Scan for the cell matching the given text and deliver its (x, y) coordinate at center. 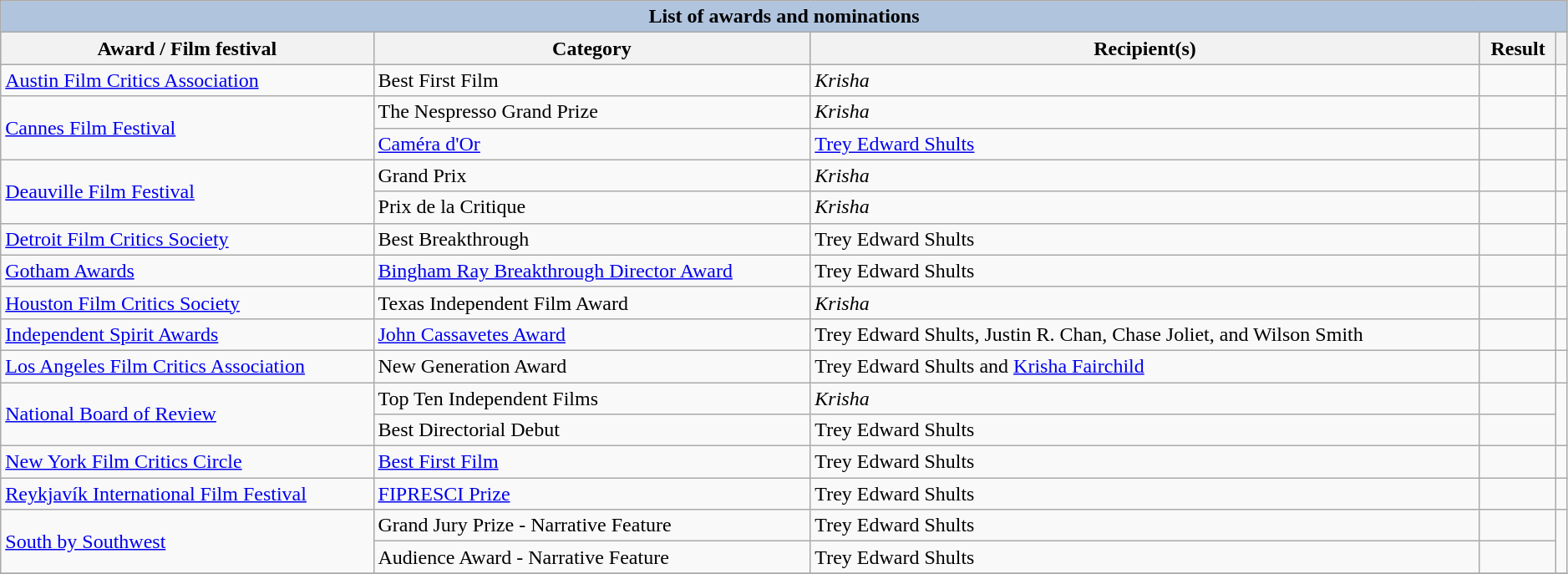
Texas Independent Film Award (591, 302)
New York Film Critics Circle (187, 462)
Caméra d'Or (591, 144)
Gotham Awards (187, 271)
Grand Jury Prize - Narrative Feature (591, 526)
Los Angeles Film Critics Association (187, 366)
Award / Film festival (187, 48)
Recipient(s) (1144, 48)
Detroit Film Critics Society (187, 239)
Audience Award - Narrative Feature (591, 557)
Prix de la Critique (591, 207)
New Generation Award (591, 366)
Grand Prix (591, 175)
Reykjavík International Film Festival (187, 494)
Top Ten Independent Films (591, 399)
Best Directorial Debut (591, 430)
John Cassavetes Award (591, 334)
FIPRESCI Prize (591, 494)
Deauville Film Festival (187, 191)
Category (591, 48)
Independent Spirit Awards (187, 334)
National Board of Review (187, 414)
Best Breakthrough (591, 239)
Trey Edward Shults and Krisha Fairchild (1144, 366)
Houston Film Critics Society (187, 302)
South by Southwest (187, 541)
Trey Edward Shults, Justin R. Chan, Chase Joliet, and Wilson Smith (1144, 334)
Result (1518, 48)
The Nespresso Grand Prize (591, 112)
Bingham Ray Breakthrough Director Award (591, 271)
List of awards and nominations (784, 17)
Austin Film Critics Association (187, 80)
Cannes Film Festival (187, 128)
